Pinpoint the cell where the given text exists, returning its (X, Y) midpoint coordinate. 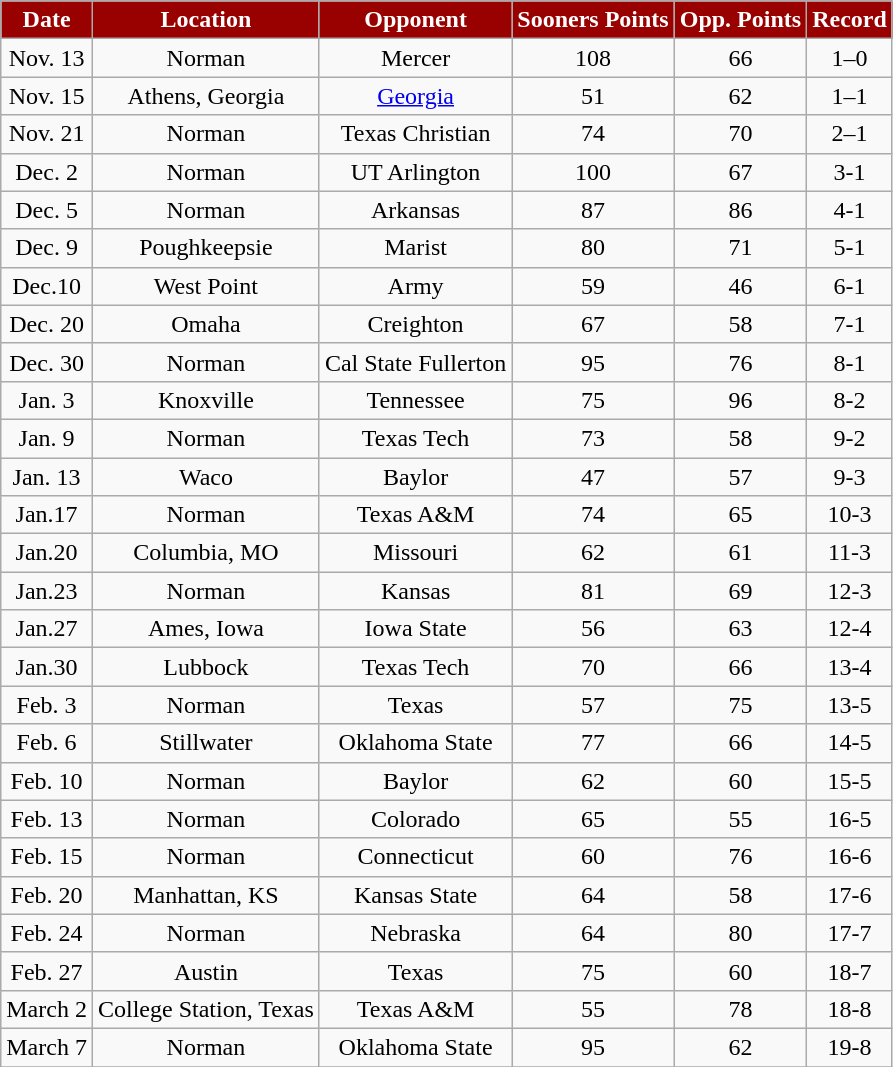
3-1 (850, 172)
Jan.17 (47, 515)
7-1 (850, 324)
59 (593, 286)
8-1 (850, 362)
Nov. 21 (47, 134)
47 (593, 477)
Nov. 13 (47, 58)
1–1 (850, 96)
Opp. Points (740, 20)
Jan. 9 (47, 438)
69 (740, 591)
16-5 (850, 819)
Mercer (415, 58)
Missouri (415, 553)
Dec.10 (47, 286)
Feb. 3 (47, 705)
Ames, Iowa (206, 629)
Nov. 15 (47, 96)
63 (740, 629)
UT Arlington (415, 172)
51 (593, 96)
Feb. 27 (47, 971)
Feb. 13 (47, 819)
Kansas (415, 591)
Iowa State (415, 629)
Waco (206, 477)
Dec. 20 (47, 324)
Nebraska (415, 933)
18-7 (850, 971)
15-5 (850, 781)
6-1 (850, 286)
9-3 (850, 477)
Marist (415, 248)
March 2 (47, 1009)
Date (47, 20)
Lubbock (206, 667)
17-7 (850, 933)
Dec. 5 (47, 210)
Feb. 6 (47, 743)
87 (593, 210)
Omaha (206, 324)
19-8 (850, 1047)
Connecticut (415, 857)
Feb. 24 (47, 933)
10-3 (850, 515)
Athens, Georgia (206, 96)
College Station, Texas (206, 1009)
17-6 (850, 895)
Cal State Fullerton (415, 362)
61 (740, 553)
86 (740, 210)
4-1 (850, 210)
Feb. 10 (47, 781)
Manhattan, KS (206, 895)
1–0 (850, 58)
Knoxville (206, 400)
8-2 (850, 400)
Feb. 15 (47, 857)
81 (593, 591)
Dec. 9 (47, 248)
Georgia (415, 96)
96 (740, 400)
5-1 (850, 248)
9-2 (850, 438)
Jan. 13 (47, 477)
71 (740, 248)
78 (740, 1009)
Arkansas (415, 210)
Jan.30 (47, 667)
77 (593, 743)
Location (206, 20)
Dec. 30 (47, 362)
Poughkeepsie (206, 248)
Opponent (415, 20)
Texas Christian (415, 134)
16-6 (850, 857)
73 (593, 438)
12-4 (850, 629)
Colorado (415, 819)
18-8 (850, 1009)
Sooners Points (593, 20)
108 (593, 58)
Columbia, MO (206, 553)
13-4 (850, 667)
Record (850, 20)
12-3 (850, 591)
11-3 (850, 553)
Army (415, 286)
Stillwater (206, 743)
Jan.23 (47, 591)
46 (740, 286)
West Point (206, 286)
Jan. 3 (47, 400)
13-5 (850, 705)
14-5 (850, 743)
2–1 (850, 134)
Jan.27 (47, 629)
Jan.20 (47, 553)
March 7 (47, 1047)
Creighton (415, 324)
Feb. 20 (47, 895)
56 (593, 629)
Austin (206, 971)
Tennessee (415, 400)
Kansas State (415, 895)
Dec. 2 (47, 172)
100 (593, 172)
